Find where the given text appears and provide that cell's center as [X, Y] coordinate. 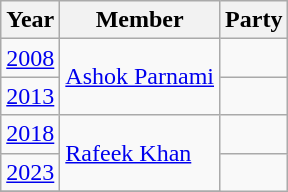
Party [254, 20]
2008 [30, 58]
Ashok Parnami [140, 77]
2013 [30, 96]
2023 [30, 172]
Member [140, 20]
Rafeek Khan [140, 153]
2018 [30, 134]
Year [30, 20]
